Extract the [x, y] coordinate from the center of the cell holding the provided text.  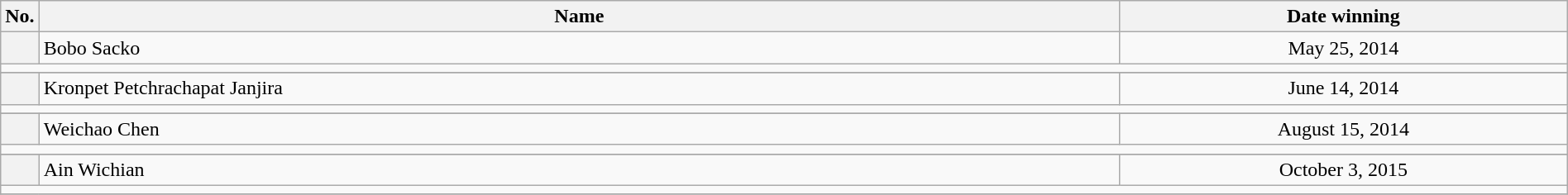
October 3, 2015 [1343, 169]
Bobo Sacko [579, 48]
June 14, 2014 [1343, 88]
Ain Wichian [579, 169]
August 15, 2014 [1343, 129]
Weichao Chen [579, 129]
Date winning [1343, 17]
May 25, 2014 [1343, 48]
Kronpet Petchrachapat Janjira [579, 88]
Name [579, 17]
No. [20, 17]
